Scan for the cell matching the given text and deliver its [X, Y] coordinate at center. 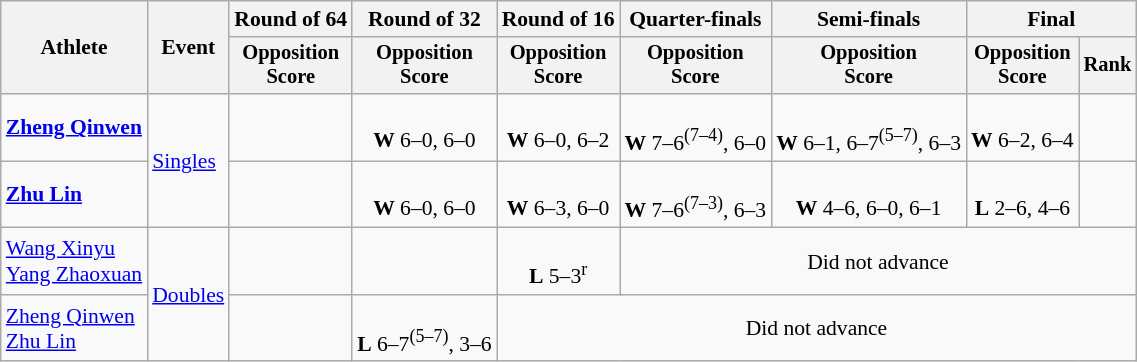
L 6–7(5–7), 3–6 [424, 328]
W 4–6, 6–0, 6–1 [868, 194]
Semi-finals [868, 19]
L 2–6, 4–6 [1022, 194]
W 6–3, 6–0 [558, 194]
Rank [1108, 66]
Athlete [74, 48]
W 6–0, 6–2 [558, 128]
L 5–3r [558, 262]
W 7–6(7–4), 6–0 [696, 128]
Round of 16 [558, 19]
Singles [188, 161]
Round of 64 [290, 19]
Final [1051, 19]
Wang XinyuYang Zhaoxuan [74, 262]
Doubles [188, 295]
W 6–2, 6–4 [1022, 128]
Event [188, 48]
Zheng QinwenZhu Lin [74, 328]
W 6–1, 6–7(5–7), 6–3 [868, 128]
Round of 32 [424, 19]
W 7–6(7–3), 6–3 [696, 194]
Zheng Qinwen [74, 128]
Zhu Lin [74, 194]
Quarter-finals [696, 19]
